Search for the cell housing the specified text and yield its (X, Y) center coordinate. 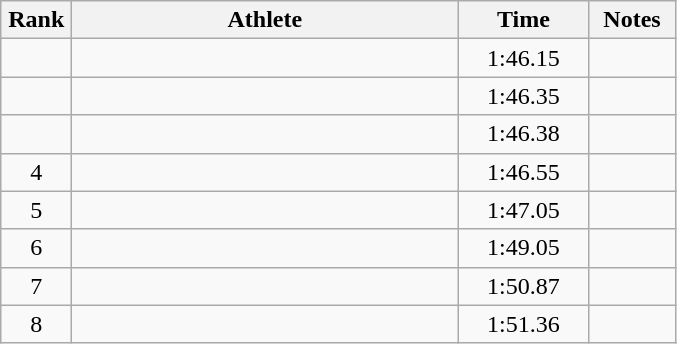
1:46.35 (524, 96)
Notes (632, 20)
1:50.87 (524, 286)
6 (36, 248)
5 (36, 210)
Time (524, 20)
Rank (36, 20)
1:47.05 (524, 210)
8 (36, 324)
1:46.15 (524, 58)
1:51.36 (524, 324)
Athlete (265, 20)
1:46.55 (524, 172)
4 (36, 172)
1:46.38 (524, 134)
7 (36, 286)
1:49.05 (524, 248)
